Return the [X, Y] coordinate for the center point of the cell that contains the specified text.  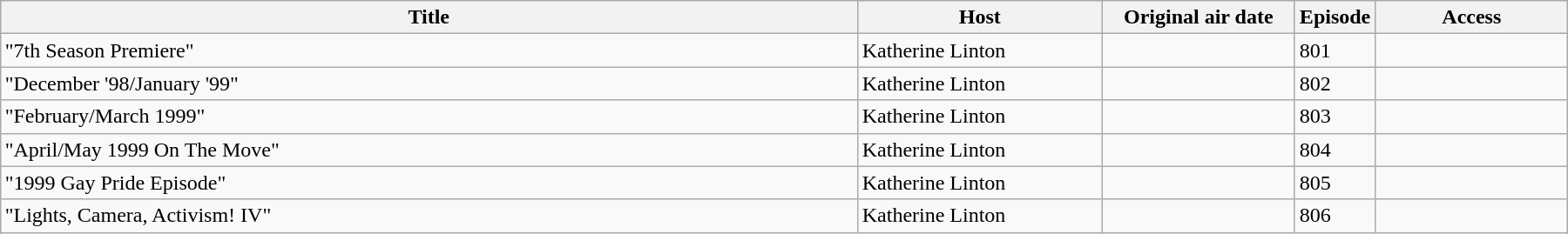
"December '98/January '99" [429, 84]
"April/May 1999 On The Move" [429, 150]
"Lights, Camera, Activism! IV" [429, 216]
"February/March 1999" [429, 117]
Title [429, 17]
806 [1335, 216]
Access [1472, 17]
Host [979, 17]
Original air date [1199, 17]
"7th Season Premiere" [429, 50]
804 [1335, 150]
803 [1335, 117]
805 [1335, 183]
"1999 Gay Pride Episode" [429, 183]
801 [1335, 50]
802 [1335, 84]
Episode [1335, 17]
